Scan for the cell matching the given text and deliver its (x, y) coordinate at center. 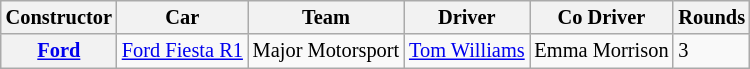
Team (326, 17)
Tom Williams (466, 51)
Driver (466, 17)
3 (712, 51)
Co Driver (602, 17)
Ford Fiesta R1 (182, 51)
Emma Morrison (602, 51)
Constructor (59, 17)
Rounds (712, 17)
Ford (59, 51)
Major Motorsport (326, 51)
Car (182, 17)
